Search for the cell housing the specified text and yield its [X, Y] center coordinate. 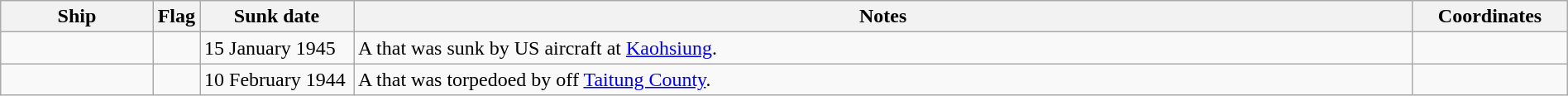
Ship [77, 17]
Coordinates [1490, 17]
Sunk date [277, 17]
A that was sunk by US aircraft at Kaohsiung. [883, 48]
15 January 1945 [277, 48]
A that was torpedoed by off Taitung County. [883, 79]
10 February 1944 [277, 79]
Notes [883, 17]
Flag [176, 17]
